Extract the [x, y] coordinate from the center of the cell holding the provided text.  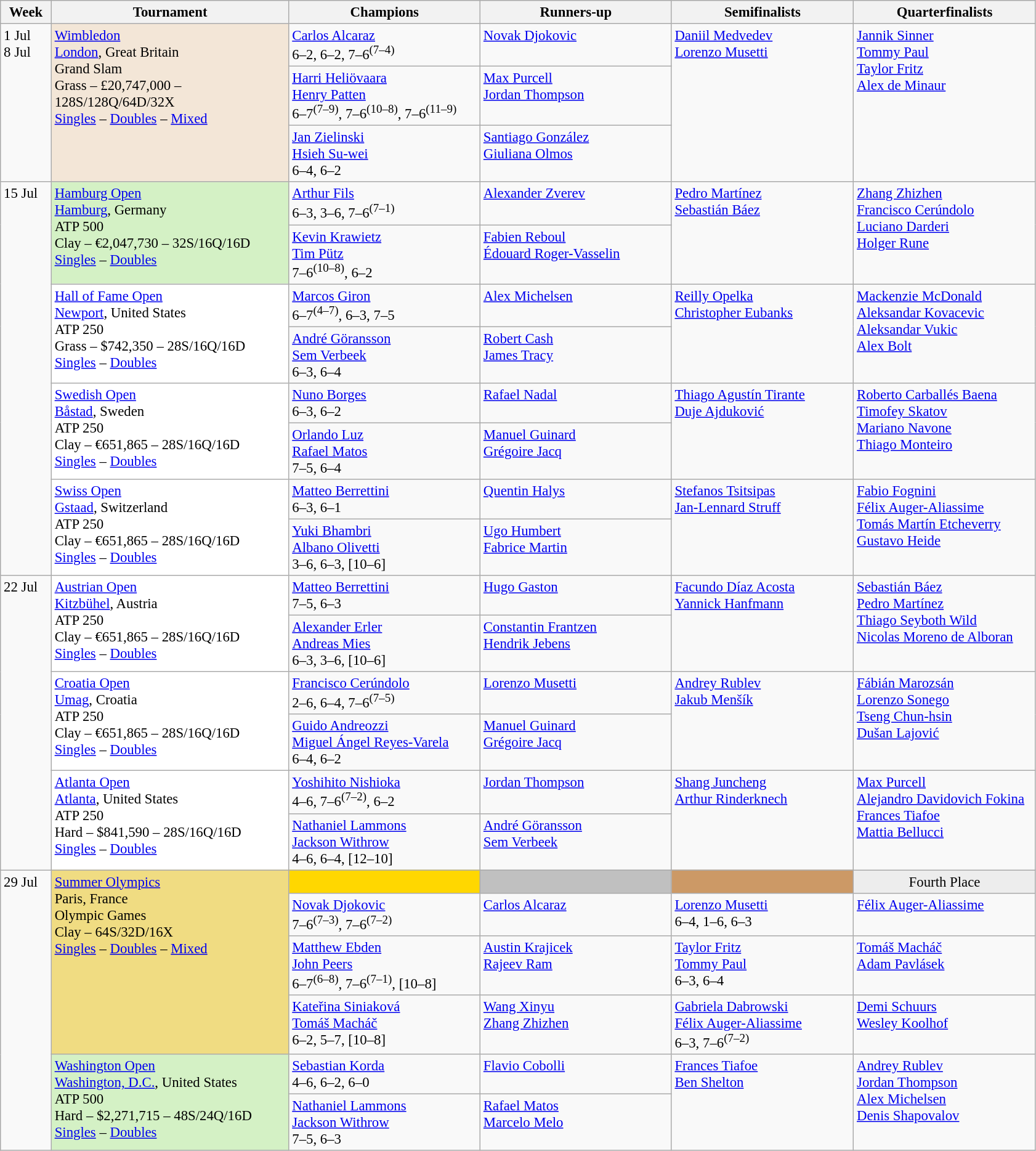
Pedro Martínez Sebastián Báez [763, 233]
Nathaniel Lammons Jackson Withrow 7–5, 6–3 [384, 1123]
1 Jul8 Jul [26, 104]
15 Jul [26, 380]
Carlos Alcaraz 6–2, 6–2, 7–6(7–4) [384, 46]
Matthew Ebden John Peers 6–7(6–8), 7–6(7–1), [10–8] [384, 966]
Andrey Rublev Jakub Menšík [763, 721]
Atlanta OpenAtlanta, United StatesATP 250Hard – $841,590 – 28S/16Q/16DSingles – Doubles [170, 821]
Francisco Cerúndolo 2–6, 6–4, 7–6(7–5) [384, 693]
Frances Tiafoe Ben Shelton [763, 1102]
Summer OlympicsParis, FranceOlympic GamesClay – 64S/32D/16XSingles – Doubles – Mixed [170, 962]
Robert Cash James Tracy [577, 355]
André Göransson Sem Verbeek 6–3, 6–4 [384, 355]
Matteo Berrettini 6–3, 6–1 [384, 499]
Tomáš Macháč Adam Pavlásek [945, 966]
WimbledonLondon, Great BritainGrand SlamGrass – £20,747,000 – 128S/128Q/64D/32XSingles – Doubles – Mixed [170, 104]
Hall of Fame OpenNewport, United StatesATP 250Grass – $742,350 – 28S/16Q/16DSingles – Doubles [170, 334]
Carlos Alcaraz [577, 914]
Lorenzo Musetti [577, 693]
Champions [384, 12]
Rafael Matos Marcelo Melo [577, 1123]
Sebastián Báez Pedro Martínez Thiago Seyboth Wild Nicolas Moreno de Alboran [945, 624]
Semifinalists [763, 12]
Nuno Borges 6–3, 6–2 [384, 403]
Novak Djokovic [577, 46]
Facundo Díaz Acosta Yannick Hanfmann [763, 624]
Fabien Reboul Édouard Roger-Vasselin [577, 254]
Santiago González Giuliana Olmos [577, 154]
Harri Heliövaara Henry Patten 6–7(7–9), 7–6(10–8), 7–6(11–9) [384, 96]
Alex Michelsen [577, 306]
Thiago Agustín Tirante Duje Ajduković [763, 431]
Wang Xinyu Zhang Zhizhen [577, 1025]
Jan Zielinski Hsieh Su-wei 6–4, 6–2 [384, 154]
Mackenzie McDonald Aleksandar Kovacevic Aleksandar Vukic Alex Bolt [945, 334]
Fourth Place [945, 882]
Swedish OpenBåstad, SwedenATP 250Clay – €651,865 – 28S/16Q/16DSingles – Doubles [170, 431]
Fabio Fognini Félix Auger-Aliassime Tomás Martín Etcheverry Gustavo Heide [945, 527]
Kateřina Siniaková Tomáš Macháč 6–2, 5–7, [10–8] [384, 1025]
Sebastian Korda 4–6, 6–2, 6–0 [384, 1075]
Austrian OpenKitzbühel, AustriaATP 250Clay – €651,865 – 28S/16Q/16DSingles – Doubles [170, 624]
Guido Andreozzi Miguel Ángel Reyes-Varela 6–4, 6–2 [384, 742]
Novak Djokovic 7–6(7–3), 7–6(7–2) [384, 914]
22 Jul [26, 723]
Washington OpenWashington, D.C., United StatesATP 500Hard – $2,271,715 – 48S/24Q/16DSingles – Doubles [170, 1102]
Quarterfinalists [945, 12]
Alexander Zverev [577, 203]
29 Jul [26, 1011]
Croatia OpenUmag, CroatiaATP 250Clay – €651,865 – 28S/16Q/16DSingles – Doubles [170, 721]
Stefanos Tsitsipas Jan-Lennard Struff [763, 527]
Fábián Marozsán Lorenzo Sonego Tseng Chun-hsin Dušan Lajović [945, 721]
Hamburg OpenHamburg, GermanyATP 500Clay – €2,047,730 – 32S/16Q/16DSingles – Doubles [170, 233]
Reilly Opelka Christopher Eubanks [763, 334]
Rafael Nadal [577, 403]
Félix Auger-Aliassime [945, 914]
Alexander Erler Andreas Mies 6–3, 3–6, [10–6] [384, 644]
Marcos Giron 6–7(4–7), 6–3, 7–5 [384, 306]
Tournament [170, 12]
Flavio Cobolli [577, 1075]
André Göransson Sem Verbeek [577, 842]
Max Purcell Alejandro Davidovich Fokina Frances Tiafoe Mattia Bellucci [945, 821]
Quentin Halys [577, 499]
Hugo Gaston [577, 595]
Demi Schuurs Wesley Koolhof [945, 1025]
Yoshihito Nishioka 4–6, 7–6(7–2), 6–2 [384, 792]
Jannik Sinner Tommy Paul Taylor Fritz Alex de Minaur [945, 104]
Matteo Berrettini 7–5, 6–3 [384, 595]
Jordan Thompson [577, 792]
Constantin Frantzen Hendrik Jebens [577, 644]
Max Purcell Jordan Thompson [577, 96]
Swiss OpenGstaad, SwitzerlandATP 250Clay – €651,865 – 28S/16Q/16DSingles – Doubles [170, 527]
Shang Juncheng Arthur Rinderknech [763, 821]
Gabriela Dabrowski Félix Auger-Aliassime 6–3, 7–6(7–2) [763, 1025]
Orlando Luz Rafael Matos 7–5, 6–4 [384, 451]
Nathaniel Lammons Jackson Withrow 4–6, 6–4, [12–10] [384, 842]
Kevin Krawietz Tim Pütz 7–6(10–8), 6–2 [384, 254]
Runners-up [577, 12]
Ugo Humbert Fabrice Martin [577, 547]
Zhang Zhizhen Francisco Cerúndolo Luciano Darderi Holger Rune [945, 233]
Daniil Medvedev Lorenzo Musetti [763, 104]
Lorenzo Musetti 6–4, 1–6, 6–3 [763, 914]
Week [26, 12]
Taylor Fritz Tommy Paul 6–3, 6–4 [763, 966]
Arthur Fils 6–3, 3–6, 7–6(7–1) [384, 203]
Andrey Rublev Jordan Thompson Alex Michelsen Denis Shapovalov [945, 1102]
Yuki Bhambri Albano Olivetti 3–6, 6–3, [10–6] [384, 547]
Austin Krajicek Rajeev Ram [577, 966]
Roberto Carballés Baena Timofey Skatov Mariano Navone Thiago Monteiro [945, 431]
